Find where the given text appears and provide that cell's center as [x, y] coordinate. 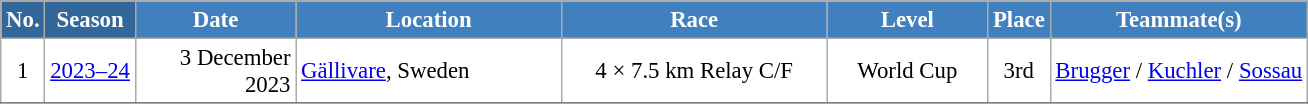
Location [429, 20]
3rd [1019, 72]
Season [90, 20]
Place [1019, 20]
Date [216, 20]
Race [694, 20]
Teammate(s) [1178, 20]
No. [23, 20]
World Cup [908, 72]
Brugger / Kuchler / Sossau [1178, 72]
2023–24 [90, 72]
3 December 2023 [216, 72]
4 × 7.5 km Relay C/F [694, 72]
Level [908, 20]
1 [23, 72]
Gällivare, Sweden [429, 72]
